Extract the [X, Y] coordinate from the center of the cell holding the provided text.  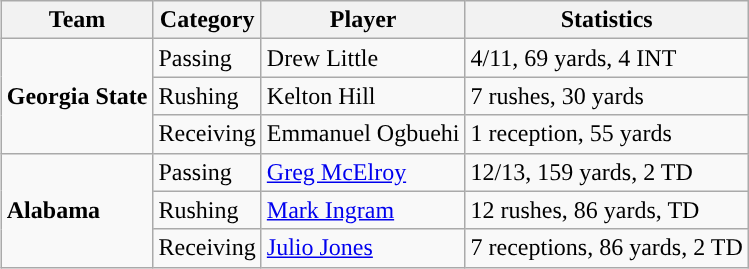
Mark Ingram [363, 210]
Alabama [77, 210]
Julio Jones [363, 248]
1 reception, 55 yards [606, 134]
Category [207, 20]
7 rushes, 30 yards [606, 96]
Greg McElroy [363, 172]
Team [77, 20]
Georgia State [77, 96]
12 rushes, 86 yards, TD [606, 210]
7 receptions, 86 yards, 2 TD [606, 248]
Drew Little [363, 58]
4/11, 69 yards, 4 INT [606, 58]
Kelton Hill [363, 96]
Statistics [606, 20]
12/13, 159 yards, 2 TD [606, 172]
Player [363, 20]
Emmanuel Ogbuehi [363, 134]
